Return the [X, Y] coordinate for the center point of the cell that contains the specified text.  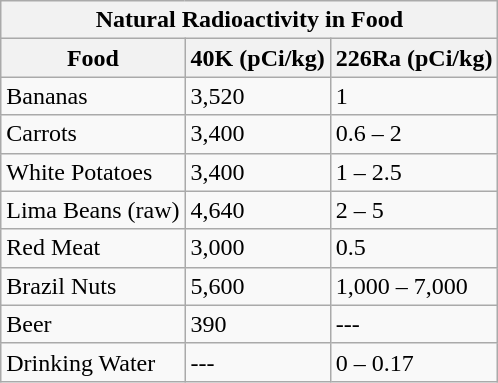
0.6 – 2 [414, 134]
3,520 [258, 96]
Red Meat [93, 248]
Lima Beans (raw) [93, 210]
40K (pCi/kg) [258, 58]
5,600 [258, 286]
0.5 [414, 248]
Brazil Nuts [93, 286]
390 [258, 324]
3,000 [258, 248]
226Ra (pCi/kg) [414, 58]
1 – 2.5 [414, 172]
1,000 – 7,000 [414, 286]
0 – 0.17 [414, 362]
White Potatoes [93, 172]
1 [414, 96]
4,640 [258, 210]
Food [93, 58]
2 – 5 [414, 210]
Carrots [93, 134]
Beer [93, 324]
Bananas [93, 96]
Natural Radioactivity in Food [250, 20]
Drinking Water [93, 362]
